Identify which cell holds the provided text, then report its (x, y) central coordinate. 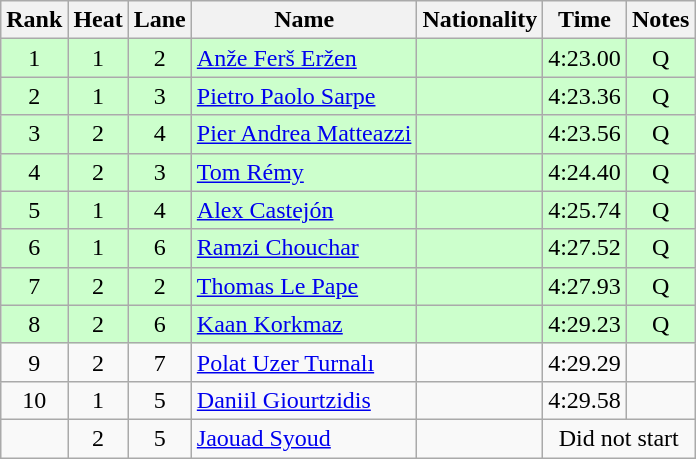
Daniil Giourtzidis (304, 400)
4:25.74 (585, 210)
Heat (98, 20)
Thomas Le Pape (304, 286)
4:27.93 (585, 286)
Lane (160, 20)
Pietro Paolo Sarpe (304, 96)
Alex Castejón (304, 210)
Pier Andrea Matteazzi (304, 134)
Did not start (619, 438)
Name (304, 20)
4:23.56 (585, 134)
Anže Ferš Eržen (304, 58)
4:23.00 (585, 58)
Nationality (480, 20)
Jaouad Syoud (304, 438)
Tom Rémy (304, 172)
Ramzi Chouchar (304, 248)
Polat Uzer Turnalı (304, 362)
Rank (34, 20)
4:23.36 (585, 96)
4:29.29 (585, 362)
9 (34, 362)
10 (34, 400)
Kaan Korkmaz (304, 324)
Time (585, 20)
8 (34, 324)
4:29.58 (585, 400)
4:24.40 (585, 172)
4:29.23 (585, 324)
4:27.52 (585, 248)
Notes (660, 20)
